Locate the cell with the specified text and output its [x, y] center coordinate. 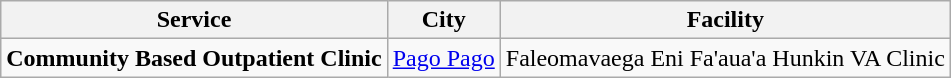
Facility [725, 20]
City [444, 20]
Service [194, 20]
Pago Pago [444, 58]
Community Based Outpatient Clinic [194, 58]
Faleomavaega Eni Fa'aua'a Hunkin VA Clinic [725, 58]
